Scan for the cell matching the given text and deliver its [x, y] coordinate at center. 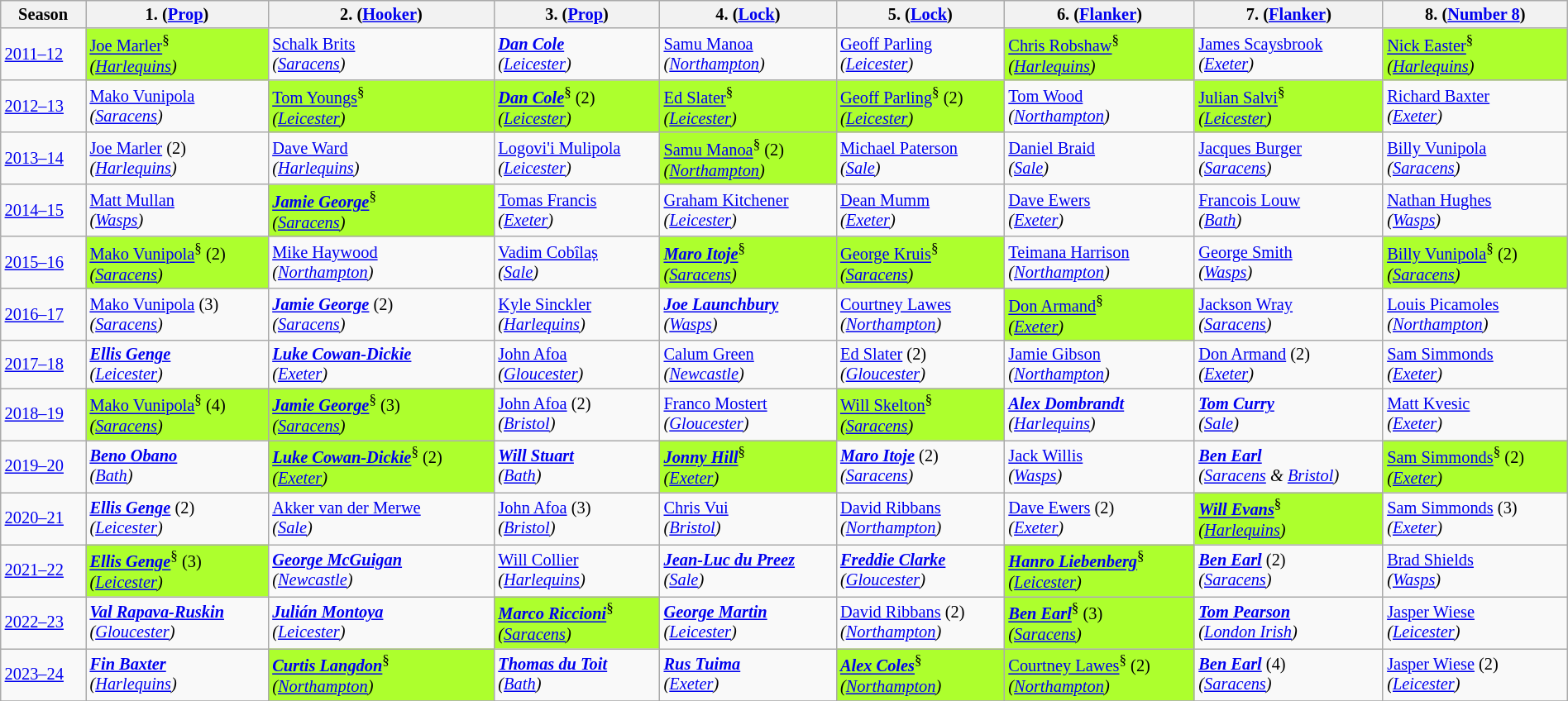
6. (Flanker) [1099, 14]
Samu Manoa§ (2)(Northampton) [748, 159]
Alex Dombrandt(Harlequins) [1099, 413]
Graham Kitchener(Leicester) [748, 210]
Jackson Wray(Saracens) [1288, 314]
Calum Green(Newcastle) [748, 365]
George Martin(Leicester) [748, 622]
2012–13 [43, 106]
Ben Earl§ (3)(Saracens) [1099, 622]
George Smith(Wasps) [1288, 263]
Mako Vunipola§ (4)(Saracens) [177, 413]
John Afoa(Gloucester) [576, 365]
Julian Salvi§(Leicester) [1288, 106]
2023–24 [43, 675]
Jasper Wiese(Leicester) [1475, 622]
Geoff Parling(Leicester) [920, 55]
Jonny Hill§(Exeter) [748, 466]
Sam Simmonds§ (2)(Exeter) [1475, 466]
Dean Mumm(Exeter) [920, 210]
7. (Flanker) [1288, 14]
8. (Number 8) [1475, 14]
Maro Itoje§(Saracens) [748, 263]
Mako Vunipola§ (2)(Saracens) [177, 263]
Tom Curry(Sale) [1288, 413]
Chris Robshaw§(Harlequins) [1099, 55]
1. (Prop) [177, 14]
Louis Picamoles(Northampton) [1475, 314]
Sam Simmonds (3)(Exeter) [1475, 517]
Tom Youngs§(Leicester) [380, 106]
Ed Slater (2)(Gloucester) [920, 365]
Will Stuart(Bath) [576, 466]
Teimana Harrison(Northampton) [1099, 263]
Luke Cowan-Dickie(Exeter) [380, 365]
Season [43, 14]
Beno Obano(Bath) [177, 466]
Mako Vunipola (3)(Saracens) [177, 314]
Courtney Lawes§ (2)(Northampton) [1099, 675]
2016–17 [43, 314]
5. (Lock) [920, 14]
4. (Lock) [748, 14]
Jean-Luc du Preez(Sale) [748, 570]
Jack Willis(Wasps) [1099, 466]
Samu Manoa(Northampton) [748, 55]
Will Skelton§(Saracens) [920, 413]
Jamie George (2)(Saracens) [380, 314]
Logovi'i Mulipola(Leicester) [576, 159]
Mike Haywood(Northampton) [380, 263]
3. (Prop) [576, 14]
Will Collier(Harlequins) [576, 570]
Julián Montoya(Leicester) [380, 622]
Tomas Francis(Exeter) [576, 210]
Richard Baxter(Exeter) [1475, 106]
Matt Mullan(Wasps) [177, 210]
Joe Marler§(Harlequins) [177, 55]
Dave Ewers(Exeter) [1099, 210]
Tom Pearson(London Irish) [1288, 622]
Kyle Sinckler(Harlequins) [576, 314]
Vadim Cobîlaș(Sale) [576, 263]
Alex Coles§(Northampton) [920, 675]
Dave Ward(Harlequins) [380, 159]
Nathan Hughes(Wasps) [1475, 210]
Ellis Genge (2)(Leicester) [177, 517]
James Scaysbrook(Exeter) [1288, 55]
Will Evans§(Harlequins) [1288, 517]
George McGuigan(Newcastle) [380, 570]
Joe Marler (2)(Harlequins) [177, 159]
Ben Earl (4)(Saracens) [1288, 675]
2. (Hooker) [380, 14]
Ellis Genge§ (3)(Leicester) [177, 570]
2014–15 [43, 210]
Tom Wood(Northampton) [1099, 106]
Billy Vunipola(Saracens) [1475, 159]
George Kruis§(Saracens) [920, 263]
Franco Mostert(Gloucester) [748, 413]
David Ribbans(Northampton) [920, 517]
Dave Ewers (2)(Exeter) [1099, 517]
Michael Paterson(Sale) [920, 159]
Courtney Lawes(Northampton) [920, 314]
Geoff Parling§ (2)(Leicester) [920, 106]
Luke Cowan-Dickie§ (2)(Exeter) [380, 466]
Dan Cole§ (2)(Leicester) [576, 106]
Jacques Burger(Saracens) [1288, 159]
Curtis Langdon§(Northampton) [380, 675]
Billy Vunipola§ (2)(Saracens) [1475, 263]
Brad Shields(Wasps) [1475, 570]
Thomas du Toit(Bath) [576, 675]
Jamie George§ (3)(Saracens) [380, 413]
Fin Baxter(Harlequins) [177, 675]
Schalk Brits(Saracens) [380, 55]
Matt Kvesic(Exeter) [1475, 413]
Jamie Gibson(Northampton) [1099, 365]
2020–21 [43, 517]
2015–16 [43, 263]
Francois Louw(Bath) [1288, 210]
Rus Tuima(Exeter) [748, 675]
Hanro Liebenberg§(Leicester) [1099, 570]
Joe Launchbury(Wasps) [748, 314]
2019–20 [43, 466]
2018–19 [43, 413]
2017–18 [43, 365]
Chris Vui(Bristol) [748, 517]
Ed Slater§(Leicester) [748, 106]
Don Armand§(Exeter) [1099, 314]
Ben Earl (2)(Saracens) [1288, 570]
Ben Earl(Saracens & Bristol) [1288, 466]
Ellis Genge(Leicester) [177, 365]
Maro Itoje (2)(Saracens) [920, 466]
Dan Cole(Leicester) [576, 55]
Mako Vunipola(Saracens) [177, 106]
Val Rapava-Ruskin(Gloucester) [177, 622]
John Afoa (3)(Bristol) [576, 517]
Freddie Clarke(Gloucester) [920, 570]
2013–14 [43, 159]
David Ribbans (2)(Northampton) [920, 622]
2021–22 [43, 570]
2022–23 [43, 622]
Marco Riccioni§(Saracens) [576, 622]
Nick Easter§(Harlequins) [1475, 55]
Jasper Wiese (2)(Leicester) [1475, 675]
Jamie George§(Saracens) [380, 210]
2011–12 [43, 55]
Sam Simmonds(Exeter) [1475, 365]
Akker van der Merwe(Sale) [380, 517]
John Afoa (2)(Bristol) [576, 413]
Don Armand (2)(Exeter) [1288, 365]
Daniel Braid(Sale) [1099, 159]
